Identify which cell holds the provided text, then report its [x, y] central coordinate. 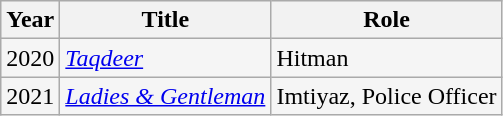
Ladies & Gentleman [166, 96]
2020 [30, 58]
2021 [30, 96]
Title [166, 20]
Role [386, 20]
Imtiyaz, Police Officer [386, 96]
Year [30, 20]
Taqdeer [166, 58]
Hitman [386, 58]
